Locate the cell with the specified text and output its [X, Y] center coordinate. 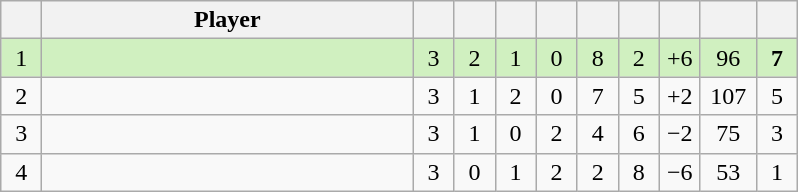
−2 [680, 134]
+6 [680, 58]
75 [728, 134]
53 [728, 172]
6 [638, 134]
96 [728, 58]
+2 [680, 96]
−6 [680, 172]
107 [728, 96]
Player [228, 20]
